For the text-containing cell, return its midpoint in (X, Y) coordinate format. 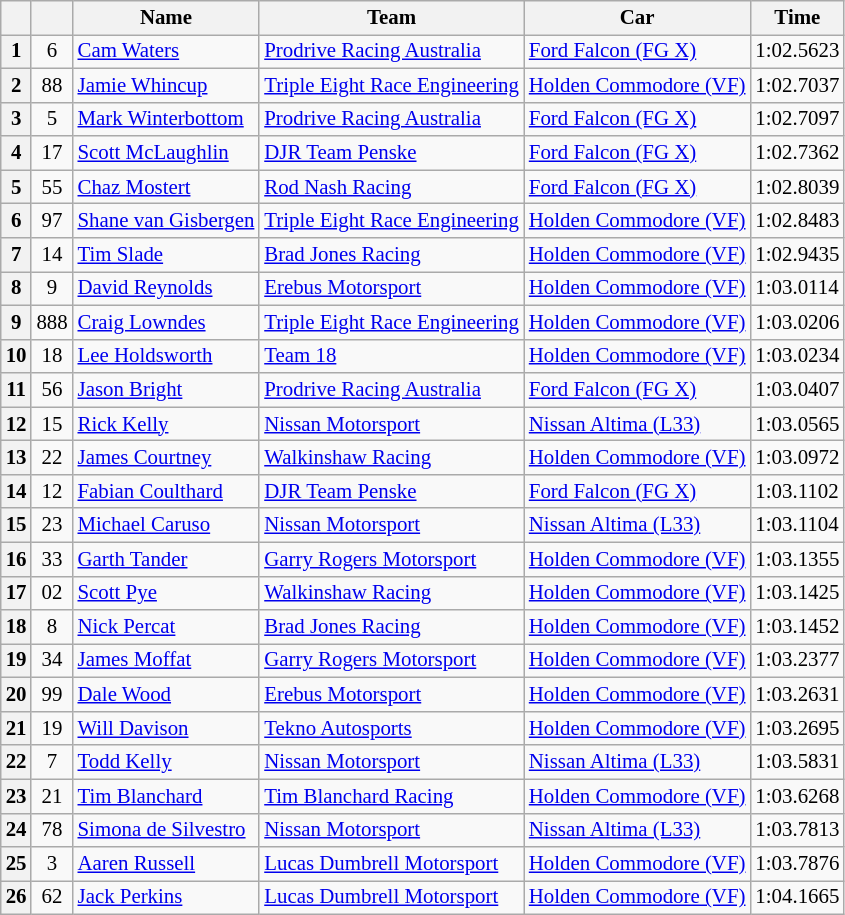
Todd Kelly (166, 762)
24 (16, 830)
Dale Wood (166, 695)
Jamie Whincup (166, 85)
Scott McLaughlin (166, 153)
1:03.0407 (797, 390)
1:02.9435 (797, 255)
David Reynolds (166, 288)
02 (52, 593)
Team 18 (392, 356)
4 (16, 153)
56 (52, 390)
Team (392, 18)
1:03.5831 (797, 762)
1:03.0206 (797, 322)
2 (16, 85)
Jack Perkins (166, 898)
Shane van Gisbergen (166, 221)
1:02.8039 (797, 187)
33 (52, 559)
78 (52, 830)
1:03.2377 (797, 661)
1:03.0234 (797, 356)
1:03.1102 (797, 491)
888 (52, 322)
99 (52, 695)
1:03.2695 (797, 728)
Nick Percat (166, 627)
1:02.7037 (797, 85)
Simona de Silvestro (166, 830)
Tekno Autosports (392, 728)
Will Davison (166, 728)
Tim Blanchard (166, 796)
1:03.1425 (797, 593)
Fabian Coulthard (166, 491)
Cam Waters (166, 51)
Name (166, 18)
1:03.7876 (797, 864)
1:02.7362 (797, 153)
Car (638, 18)
Tim Slade (166, 255)
Jason Bright (166, 390)
1:03.2631 (797, 695)
Mark Winterbottom (166, 119)
1:02.8483 (797, 221)
Rick Kelly (166, 424)
10 (16, 356)
Garth Tander (166, 559)
1:03.1104 (797, 525)
34 (52, 661)
1:04.1665 (797, 898)
16 (16, 559)
11 (16, 390)
25 (16, 864)
1:03.6268 (797, 796)
88 (52, 85)
55 (52, 187)
Scott Pye (166, 593)
Michael Caruso (166, 525)
1:03.1452 (797, 627)
1:02.7097 (797, 119)
Aaren Russell (166, 864)
1:03.7813 (797, 830)
20 (16, 695)
James Courtney (166, 458)
James Moffat (166, 661)
62 (52, 898)
97 (52, 221)
1:02.5623 (797, 51)
13 (16, 458)
Time (797, 18)
Rod Nash Racing (392, 187)
1:03.0114 (797, 288)
26 (16, 898)
1:03.0972 (797, 458)
Chaz Mostert (166, 187)
1 (16, 51)
Craig Lowndes (166, 322)
1:03.1355 (797, 559)
1:03.0565 (797, 424)
Lee Holdsworth (166, 356)
Tim Blanchard Racing (392, 796)
